Scan for the cell matching the given text and deliver its (X, Y) coordinate at center. 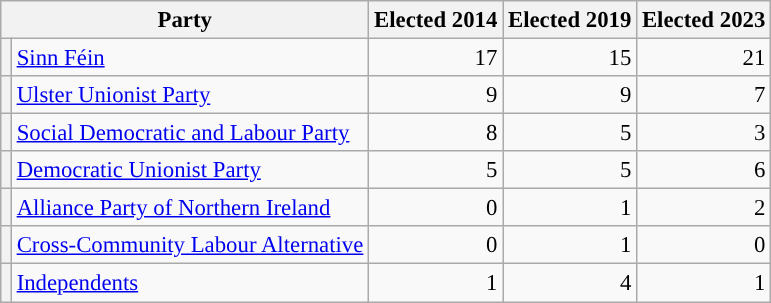
21 (704, 58)
8 (436, 133)
Elected 2019 (570, 20)
3 (704, 133)
Ulster Unionist Party (190, 95)
6 (704, 170)
17 (436, 58)
Party (185, 20)
Democratic Unionist Party (190, 170)
4 (570, 283)
15 (570, 58)
7 (704, 95)
Sinn Féin (190, 58)
Elected 2014 (436, 20)
2 (704, 208)
Independents (190, 283)
Social Democratic and Labour Party (190, 133)
Alliance Party of Northern Ireland (190, 208)
Elected 2023 (704, 20)
Cross-Community Labour Alternative (190, 245)
